Detect which cell encompasses the target text, then output its (x, y) center coordinate. 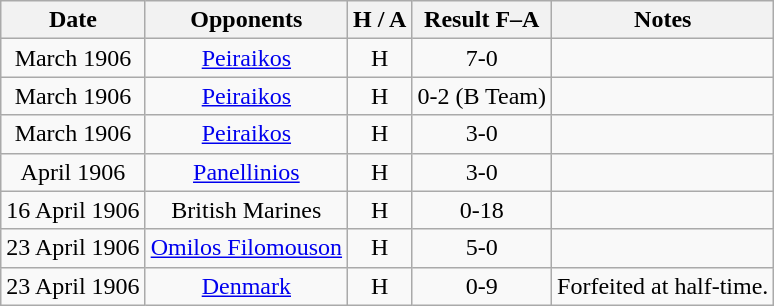
16 April 1906 (73, 210)
7-0 (482, 58)
Denmark (246, 286)
Result F–A (482, 20)
0-2 (B Team) (482, 96)
British Marines (246, 210)
Panellinios (246, 172)
Forfeited at half-time. (663, 286)
0-18 (482, 210)
5-0 (482, 248)
April 1906 (73, 172)
Notes (663, 20)
Omilos Filomouson (246, 248)
H / A (380, 20)
0-9 (482, 286)
Opponents (246, 20)
Date (73, 20)
